Extract the (x, y) coordinate from the center of the cell holding the provided text.  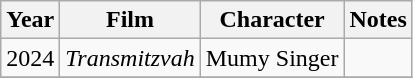
Mumy Singer (272, 58)
Film (130, 20)
2024 (30, 58)
Transmitzvah (130, 58)
Notes (378, 20)
Character (272, 20)
Year (30, 20)
